Return (x, y) of the center of cell containing provided text 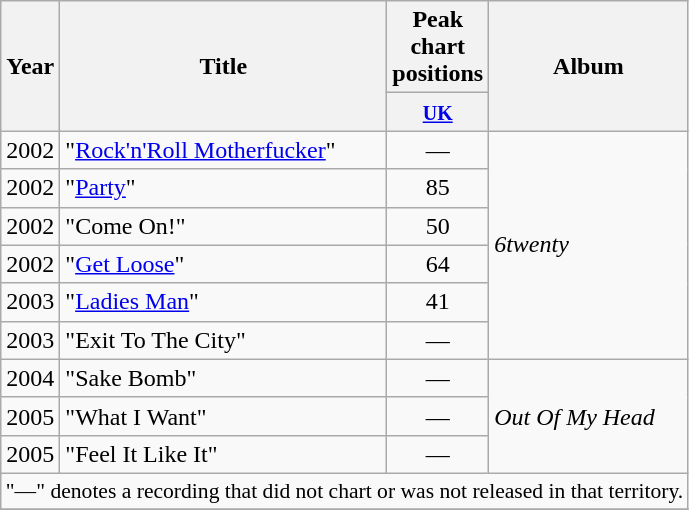
"Sake Bomb" (224, 378)
Album (589, 66)
"Come On!" (224, 226)
41 (438, 302)
Title (224, 66)
"Party" (224, 188)
64 (438, 264)
"Feel It Like It" (224, 454)
50 (438, 226)
UK (438, 112)
"What I Want" (224, 416)
85 (438, 188)
"Exit To The City" (224, 340)
"—" denotes a recording that did not chart or was not released in that territory. (345, 491)
Out Of My Head (589, 416)
2004 (30, 378)
6twenty (589, 245)
"Rock'n'Roll Motherfucker" (224, 150)
Peak chart positions (438, 47)
"Ladies Man" (224, 302)
Year (30, 66)
"Get Loose" (224, 264)
